Capture the cell that displays the provided text and extract its (x, y) central coordinate. 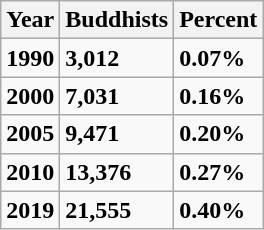
0.16% (218, 96)
1990 (30, 58)
2019 (30, 210)
0.27% (218, 172)
0.40% (218, 210)
2005 (30, 134)
2000 (30, 96)
21,555 (117, 210)
Buddhists (117, 20)
2010 (30, 172)
7,031 (117, 96)
0.20% (218, 134)
0.07% (218, 58)
Percent (218, 20)
Year (30, 20)
9,471 (117, 134)
3,012 (117, 58)
13,376 (117, 172)
